Determine the (x, y) coordinate at the center of the cell enclosing the given text.  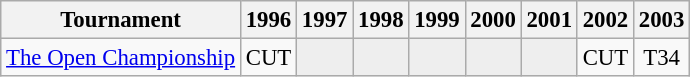
T34 (661, 58)
2001 (549, 20)
1998 (381, 20)
2000 (493, 20)
Tournament (121, 20)
2002 (605, 20)
2003 (661, 20)
1996 (268, 20)
1997 (325, 20)
The Open Championship (121, 58)
1999 (437, 20)
